Return the (x, y) coordinate for the center point of the cell that contains the specified text.  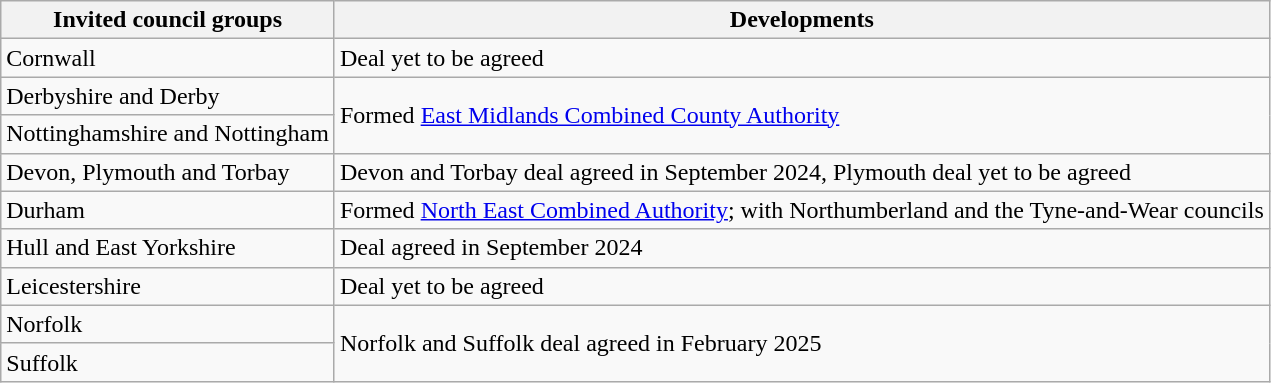
Hull and East Yorkshire (168, 248)
Formed North East Combined Authority; with Northumberland and the Tyne-and-Wear councils (802, 210)
Durham (168, 210)
Derbyshire and Derby (168, 96)
Cornwall (168, 58)
Norfolk (168, 324)
Suffolk (168, 362)
Deal agreed in September 2024 (802, 248)
Nottinghamshire and Nottingham (168, 134)
Invited council groups (168, 20)
Developments (802, 20)
Formed East Midlands Combined County Authority (802, 115)
Devon, Plymouth and Torbay (168, 172)
Devon and Torbay deal agreed in September 2024, Plymouth deal yet to be agreed (802, 172)
Leicestershire (168, 286)
Norfolk and Suffolk deal agreed in February 2025 (802, 343)
